Search for the cell housing the specified text and yield its [X, Y] center coordinate. 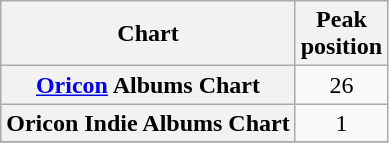
26 [341, 85]
Oricon Indie Albums Chart [148, 123]
Chart [148, 34]
Oricon Albums Chart [148, 85]
1 [341, 123]
Peakposition [341, 34]
